Search for the cell housing the specified text and yield its (X, Y) center coordinate. 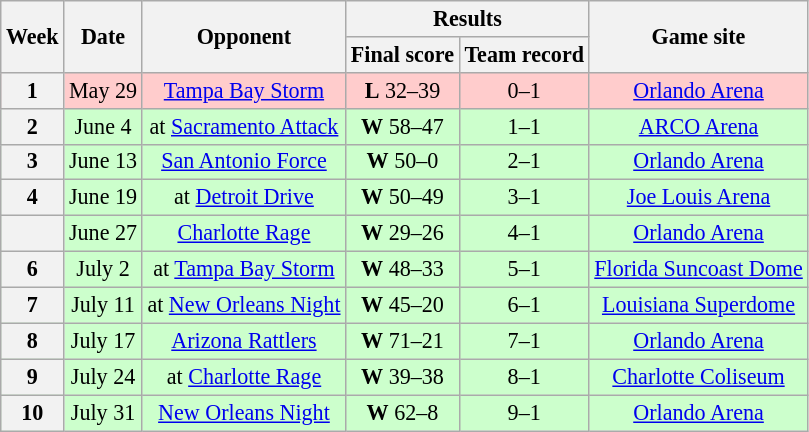
8 (32, 341)
1 (32, 90)
Louisiana Superdome (698, 305)
at Detroit Drive (244, 198)
June 27 (103, 233)
4–1 (524, 233)
W 58–47 (403, 126)
W 29–26 (403, 233)
Charlotte Rage (244, 233)
3–1 (524, 198)
9–1 (524, 412)
Game site (698, 36)
W 71–21 (403, 341)
New Orleans Night (244, 412)
4 (32, 198)
W 50–49 (403, 198)
at Sacramento Attack (244, 126)
June 13 (103, 162)
2–1 (524, 162)
at Tampa Bay Storm (244, 269)
Date (103, 36)
July 2 (103, 269)
Florida Suncoast Dome (698, 269)
Arizona Rattlers (244, 341)
Results (468, 18)
Team record (524, 54)
June 19 (103, 198)
8–1 (524, 377)
May 29 (103, 90)
July 24 (103, 377)
7–1 (524, 341)
Tampa Bay Storm (244, 90)
ARCO Arena (698, 126)
3 (32, 162)
0–1 (524, 90)
W 62–8 (403, 412)
W 50–0 (403, 162)
Charlotte Coliseum (698, 377)
5–1 (524, 269)
at Charlotte Rage (244, 377)
W 45–20 (403, 305)
at New Orleans Night (244, 305)
Joe Louis Arena (698, 198)
June 4 (103, 126)
1–1 (524, 126)
W 39–38 (403, 377)
L 32–39 (403, 90)
W 48–33 (403, 269)
Week (32, 36)
July 11 (103, 305)
10 (32, 412)
Final score (403, 54)
6–1 (524, 305)
July 17 (103, 341)
9 (32, 377)
6 (32, 269)
7 (32, 305)
San Antonio Force (244, 162)
Opponent (244, 36)
2 (32, 126)
July 31 (103, 412)
